Detect which cell encompasses the target text, then output its [x, y] center coordinate. 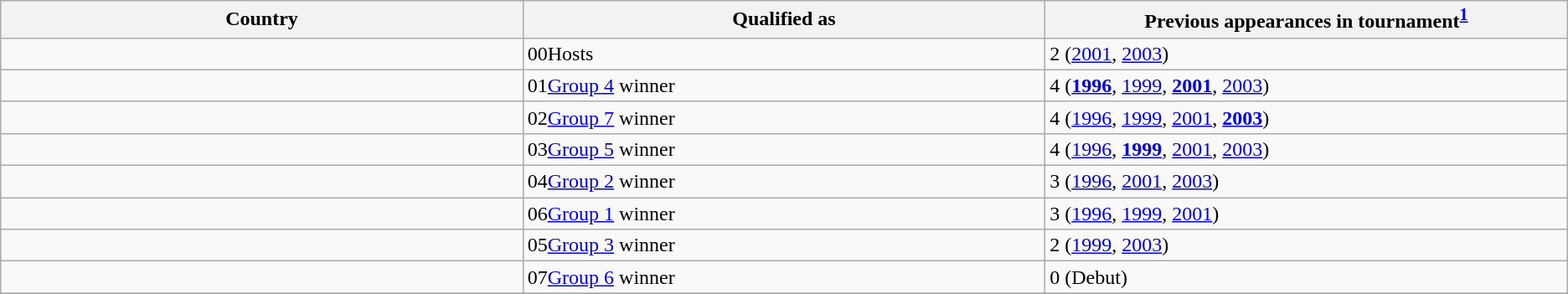
Previous appearances in tournament1 [1307, 20]
3 (1996, 1999, 2001) [1307, 214]
2 (1999, 2003) [1307, 245]
06Group 1 winner [784, 214]
3 (1996, 2001, 2003) [1307, 182]
2 (2001, 2003) [1307, 54]
0 (Debut) [1307, 277]
02Group 7 winner [784, 117]
Qualified as [784, 20]
01Group 4 winner [784, 85]
03Group 5 winner [784, 149]
00Hosts [784, 54]
07Group 6 winner [784, 277]
04Group 2 winner [784, 182]
05Group 3 winner [784, 245]
Country [261, 20]
